Scan for the cell matching the given text and deliver its (x, y) coordinate at center. 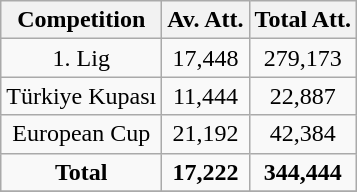
17,222 (206, 172)
42,384 (303, 134)
344,444 (303, 172)
Total Att. (303, 20)
279,173 (303, 58)
17,448 (206, 58)
European Cup (82, 134)
Total (82, 172)
11,444 (206, 96)
22,887 (303, 96)
1. Lig (82, 58)
Türkiye Kupası (82, 96)
Competition (82, 20)
Av. Att. (206, 20)
21,192 (206, 134)
